For the text-containing cell, return its midpoint in [X, Y] coordinate format. 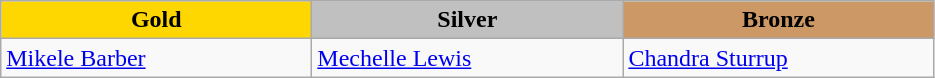
Bronze [778, 20]
Mikele Barber [156, 58]
Chandra Sturrup [778, 58]
Mechelle Lewis [468, 58]
Gold [156, 20]
Silver [468, 20]
